Find where the given text appears and provide that cell's center as [x, y] coordinate. 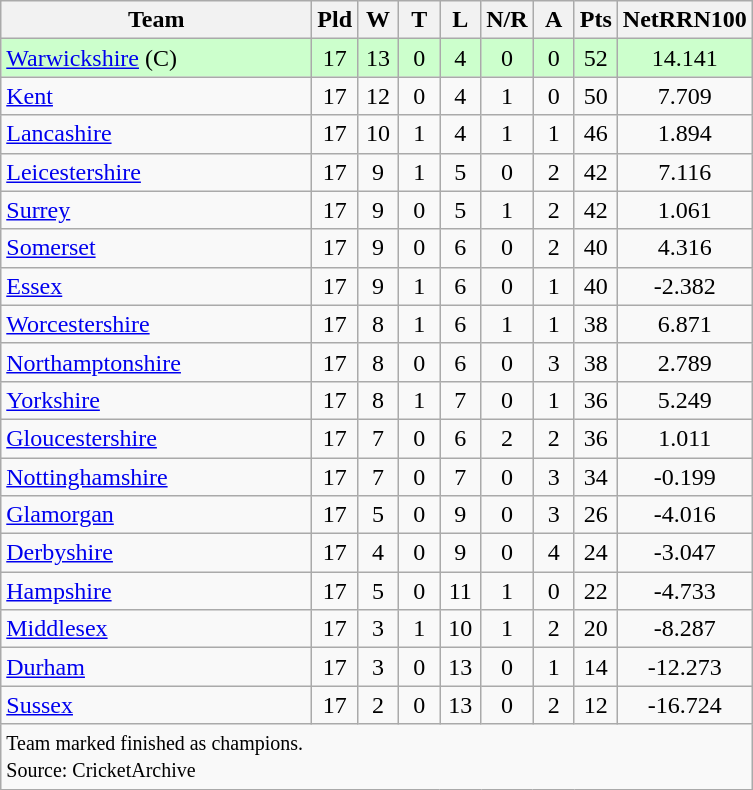
Pld [335, 20]
NetRRN100 [684, 20]
Northamptonshire [156, 362]
A [554, 20]
2.789 [684, 362]
34 [596, 477]
Worcestershire [156, 324]
Pts [596, 20]
-16.724 [684, 705]
-0.199 [684, 477]
4.316 [684, 248]
-3.047 [684, 553]
-4.016 [684, 515]
N/R [507, 20]
Leicestershire [156, 172]
14.141 [684, 58]
Durham [156, 667]
Hampshire [156, 591]
Yorkshire [156, 400]
1.061 [684, 210]
-8.287 [684, 629]
Lancashire [156, 134]
Team marked finished as champions. Source: CricketArchive [377, 756]
Surrey [156, 210]
Sussex [156, 705]
Essex [156, 286]
22 [596, 591]
6.871 [684, 324]
52 [596, 58]
W [378, 20]
7.709 [684, 96]
Kent [156, 96]
-12.273 [684, 667]
Derbyshire [156, 553]
20 [596, 629]
1.894 [684, 134]
26 [596, 515]
Middlesex [156, 629]
L [460, 20]
5.249 [684, 400]
50 [596, 96]
46 [596, 134]
7.116 [684, 172]
-2.382 [684, 286]
Warwickshire (C) [156, 58]
11 [460, 591]
T [420, 20]
Somerset [156, 248]
1.011 [684, 438]
Team [156, 20]
14 [596, 667]
Nottinghamshire [156, 477]
-4.733 [684, 591]
Glamorgan [156, 515]
Gloucestershire [156, 438]
24 [596, 553]
